Scan for the cell matching the given text and deliver its (X, Y) coordinate at center. 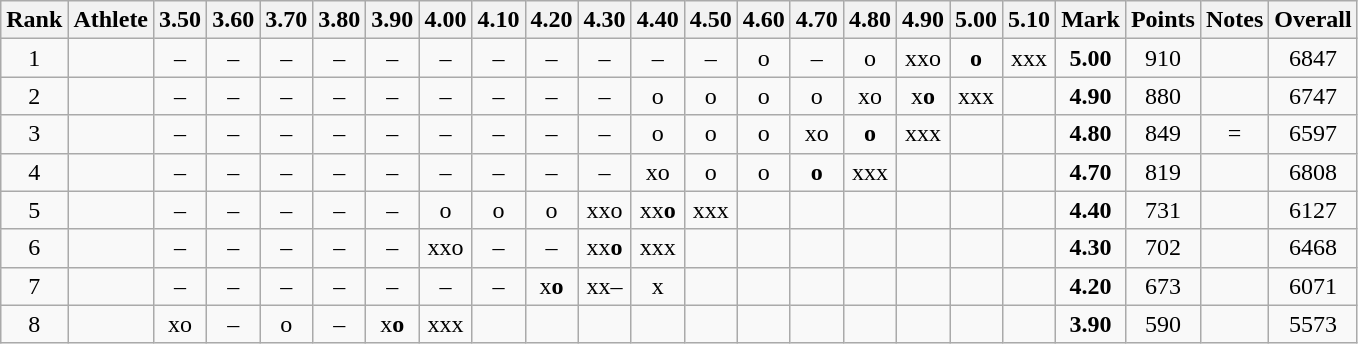
702 (1162, 248)
880 (1162, 96)
Overall (1313, 20)
x (658, 286)
4 (34, 172)
731 (1162, 210)
1 (34, 58)
6 (34, 248)
Athlete (111, 20)
Rank (34, 20)
4.00 (446, 20)
xx– (604, 286)
673 (1162, 286)
849 (1162, 134)
7 (34, 286)
3.50 (180, 20)
= (1234, 134)
6847 (1313, 58)
8 (34, 324)
6468 (1313, 248)
6747 (1313, 96)
5.10 (1030, 20)
4.10 (498, 20)
Mark (1091, 20)
6808 (1313, 172)
4.60 (764, 20)
Notes (1234, 20)
3.70 (286, 20)
5573 (1313, 324)
2 (34, 96)
819 (1162, 172)
5 (34, 210)
910 (1162, 58)
3.60 (234, 20)
6597 (1313, 134)
3 (34, 134)
6127 (1313, 210)
4.50 (710, 20)
3.80 (340, 20)
Points (1162, 20)
590 (1162, 324)
6071 (1313, 286)
